For the text-containing cell, return its midpoint in (X, Y) coordinate format. 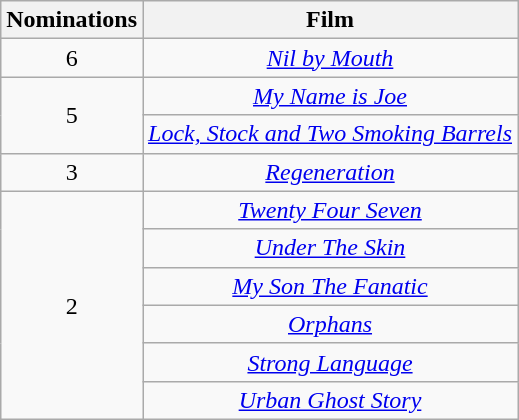
Strong Language (330, 362)
Nil by Mouth (330, 58)
3 (72, 172)
My Name is Joe (330, 96)
Nominations (72, 20)
My Son The Fanatic (330, 286)
Orphans (330, 324)
Regeneration (330, 172)
Under The Skin (330, 248)
5 (72, 115)
Twenty Four Seven (330, 210)
6 (72, 58)
Urban Ghost Story (330, 400)
2 (72, 305)
Lock, Stock and Two Smoking Barrels (330, 134)
Film (330, 20)
